Capture the cell that displays the provided text and extract its (X, Y) central coordinate. 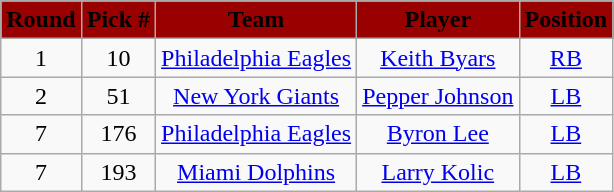
10 (118, 58)
176 (118, 134)
RB (566, 58)
51 (118, 96)
Pepper Johnson (438, 96)
Position (566, 20)
Team (256, 20)
193 (118, 172)
1 (41, 58)
2 (41, 96)
Byron Lee (438, 134)
Miami Dolphins (256, 172)
Round (41, 20)
Larry Kolic (438, 172)
New York Giants (256, 96)
Player (438, 20)
Keith Byars (438, 58)
Pick # (118, 20)
